Extract the [X, Y] coordinate from the center of the cell holding the provided text.  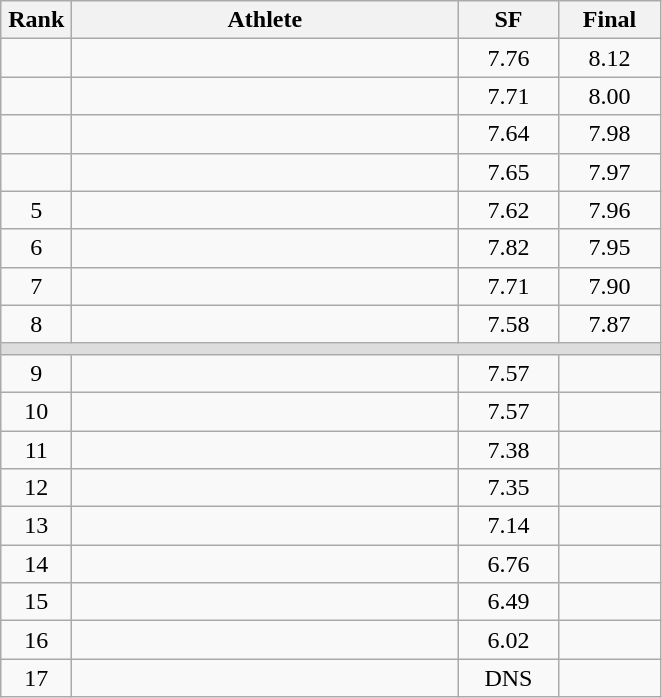
Rank [36, 20]
7.14 [508, 526]
7.38 [508, 449]
7.58 [508, 324]
8.00 [610, 96]
13 [36, 526]
17 [36, 678]
7.62 [508, 210]
7.95 [610, 248]
8 [36, 324]
Athlete [265, 20]
5 [36, 210]
7.65 [508, 172]
7.82 [508, 248]
6 [36, 248]
7.76 [508, 58]
7.90 [610, 286]
DNS [508, 678]
10 [36, 411]
7.97 [610, 172]
Final [610, 20]
6.02 [508, 640]
15 [36, 602]
12 [36, 488]
6.76 [508, 564]
7.64 [508, 134]
6.49 [508, 602]
7 [36, 286]
9 [36, 373]
11 [36, 449]
7.98 [610, 134]
16 [36, 640]
7.96 [610, 210]
8.12 [610, 58]
14 [36, 564]
7.87 [610, 324]
SF [508, 20]
7.35 [508, 488]
